Find where the given text appears and provide that cell's center as [X, Y] coordinate. 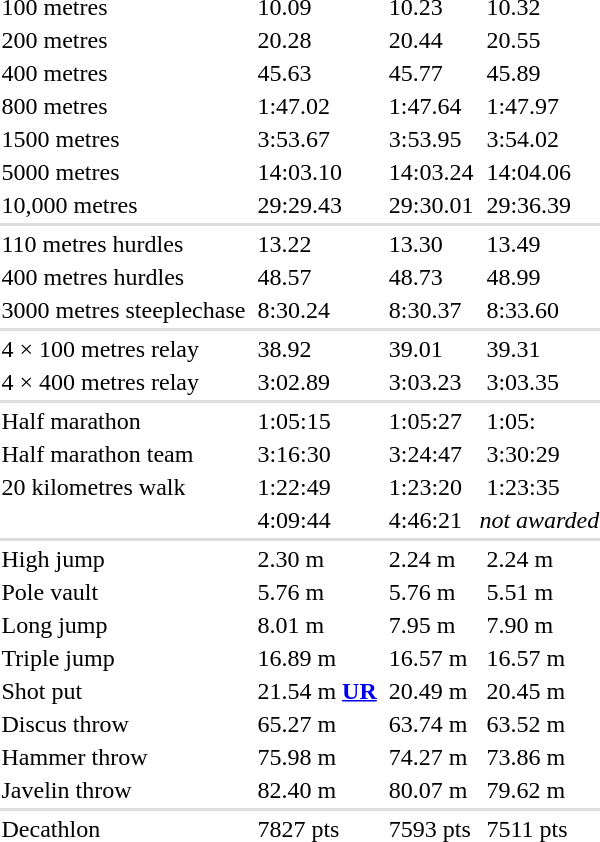
Half marathon [124, 421]
48.57 [317, 277]
110 metres hurdles [124, 244]
13.30 [431, 244]
800 metres [124, 106]
8.01 m [317, 625]
48.73 [431, 277]
8:30.37 [431, 310]
1:05:15 [317, 421]
14:03.10 [317, 172]
20.44 [431, 40]
63.74 m [431, 724]
1:47.02 [317, 106]
Triple jump [124, 658]
1:05:27 [431, 421]
Javelin throw [124, 790]
4:46:21 [431, 520]
7.95 m [431, 625]
3:53.67 [317, 139]
45.63 [317, 73]
High jump [124, 559]
4 × 400 metres relay [124, 382]
29:30.01 [431, 205]
80.07 m [431, 790]
Discus throw [124, 724]
16.89 m [317, 658]
8:30.24 [317, 310]
Pole vault [124, 592]
Long jump [124, 625]
400 metres [124, 73]
3:02.89 [317, 382]
Shot put [124, 691]
13.22 [317, 244]
3:53.95 [431, 139]
3:03.23 [431, 382]
5000 metres [124, 172]
14:03.24 [431, 172]
400 metres hurdles [124, 277]
3:16:30 [317, 454]
16.57 m [431, 658]
75.98 m [317, 757]
4:09:44 [317, 520]
200 metres [124, 40]
1500 metres [124, 139]
38.92 [317, 349]
4 × 100 metres relay [124, 349]
2.30 m [317, 559]
45.77 [431, 73]
2.24 m [431, 559]
1:23:20 [431, 487]
82.40 m [317, 790]
Half marathon team [124, 454]
3000 metres steeplechase [124, 310]
20.49 m [431, 691]
10,000 metres [124, 205]
1:22:49 [317, 487]
74.27 m [431, 757]
21.54 m UR [317, 691]
29:29.43 [317, 205]
65.27 m [317, 724]
Hammer throw [124, 757]
3:24:47 [431, 454]
20 kilometres walk [124, 487]
20.28 [317, 40]
39.01 [431, 349]
1:47.64 [431, 106]
